Provide the (X, Y) coordinate of the cell's center where the given text is located.  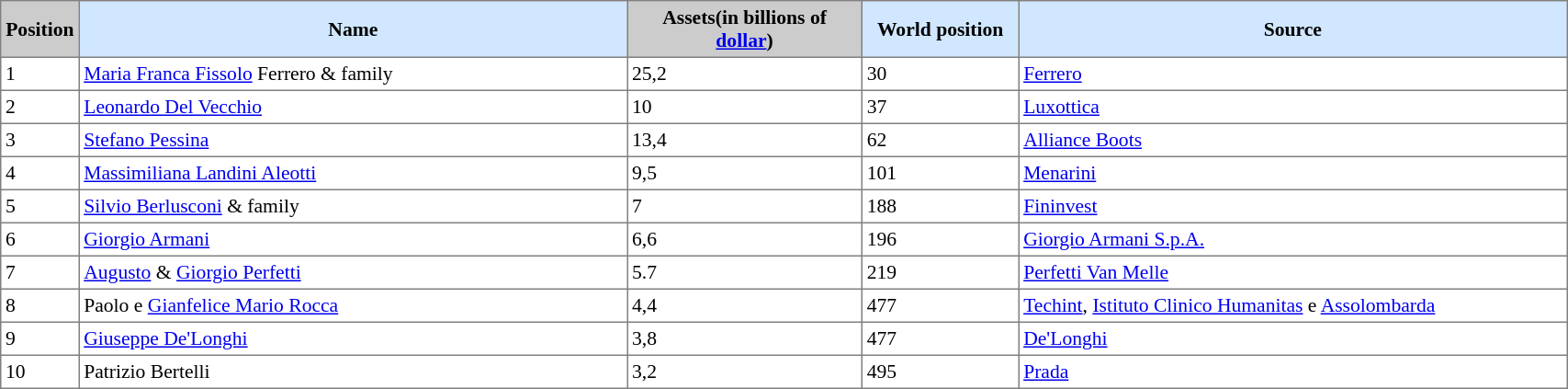
6,6 (745, 239)
Luxottica (1293, 107)
101 (940, 173)
30 (940, 74)
World position (940, 29)
Alliance Boots (1293, 140)
495 (940, 372)
1 (40, 74)
13,4 (745, 140)
6 (40, 239)
Maria Franca Fissolo Ferrero & family (353, 74)
Giuseppe De'Longhi (353, 338)
25,2 (745, 74)
3,2 (745, 372)
196 (940, 239)
Silvio Berlusconi & family (353, 206)
Giorgio Armani (353, 239)
Leonardo Del Vecchio (353, 107)
Position (40, 29)
Source (1293, 29)
8 (40, 305)
9,5 (745, 173)
3,8 (745, 338)
2 (40, 107)
Patrizio Bertelli (353, 372)
37 (940, 107)
Fininvest (1293, 206)
Stefano Pessina (353, 140)
Augusto & Giorgio Perfetti (353, 272)
5.7 (745, 272)
Massimiliana Landini Aleotti (353, 173)
5 (40, 206)
9 (40, 338)
Paolo e Gianfelice Mario Rocca (353, 305)
4 (40, 173)
4,4 (745, 305)
219 (940, 272)
Ferrero (1293, 74)
188 (940, 206)
Prada (1293, 372)
Perfetti Van Melle (1293, 272)
Assets(in billions of dollar) (745, 29)
Techint, Istituto Clinico Humanitas e Assolombarda (1293, 305)
Menarini (1293, 173)
3 (40, 140)
62 (940, 140)
Name (353, 29)
De'Longhi (1293, 338)
Giorgio Armani S.p.A. (1293, 239)
